Locate the cell with the specified text and output its (X, Y) center coordinate. 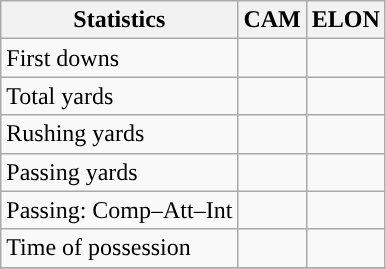
First downs (120, 58)
CAM (272, 20)
Time of possession (120, 248)
Rushing yards (120, 134)
Statistics (120, 20)
ELON (346, 20)
Passing: Comp–Att–Int (120, 210)
Total yards (120, 96)
Passing yards (120, 172)
